Detect which cell encompasses the target text, then output its [X, Y] center coordinate. 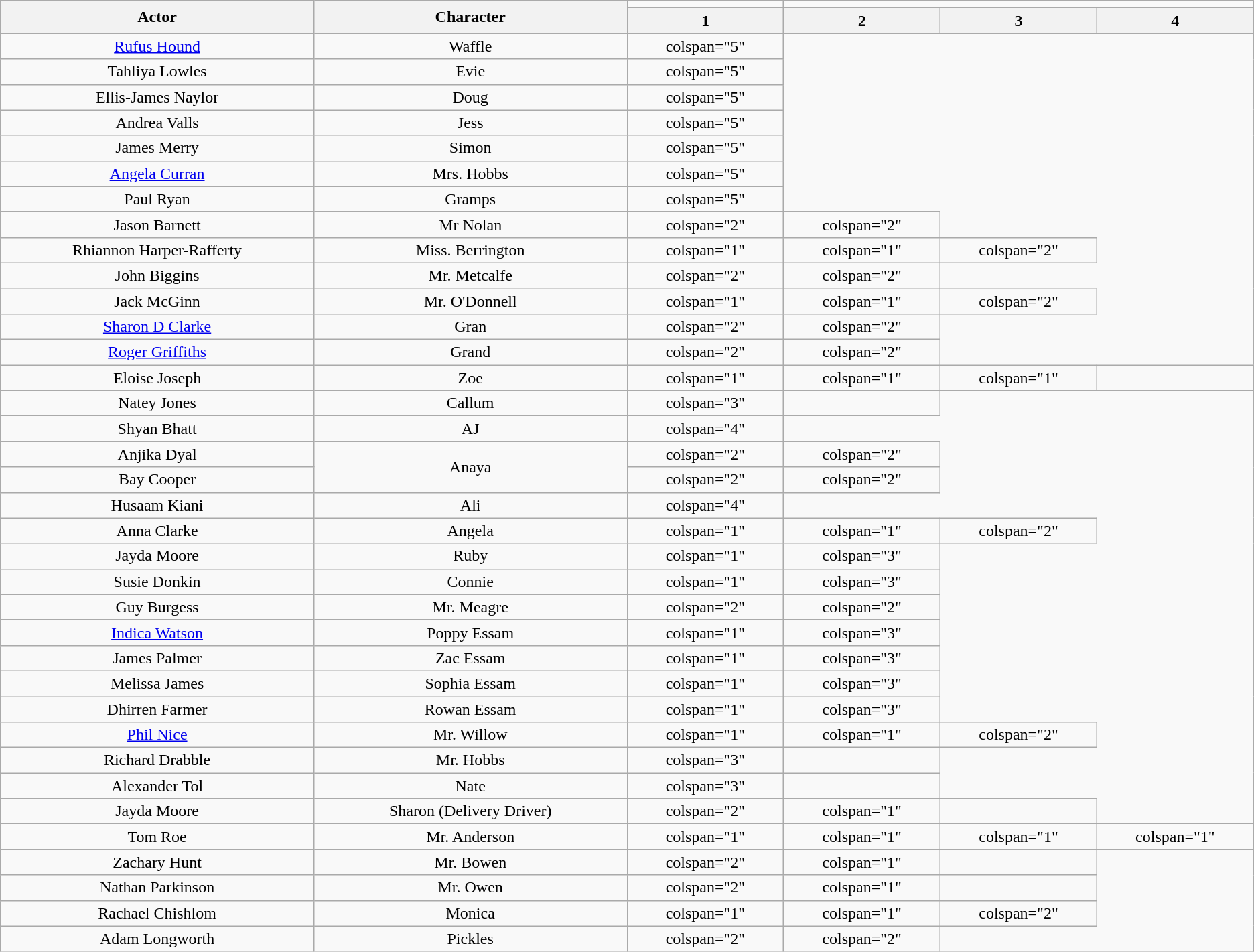
Simon [470, 148]
Waffle [470, 46]
Rachael Chishlom [157, 913]
Mr Nolan [470, 224]
Richard Drabble [157, 760]
Sharon (Delivery Driver) [470, 811]
Zoe [470, 378]
Miss. Berrington [470, 250]
Mrs. Hobbs [470, 174]
Jason Barnett [157, 224]
Tom Roe [157, 837]
Nate [470, 786]
Rowan Essam [470, 709]
Ali [470, 505]
James Merry [157, 148]
Doug [470, 97]
Zac Essam [470, 658]
Actor [157, 17]
Zachary Hunt [157, 862]
Roger Griffiths [157, 352]
Connie [470, 582]
Character [470, 17]
Guy Burgess [157, 607]
Andrea Valls [157, 123]
Ruby [470, 556]
Mr. Metcalfe [470, 275]
Mr. Hobbs [470, 760]
Adam Longworth [157, 939]
Jack McGinn [157, 301]
Mr. Owen [470, 888]
Mr. Willow [470, 735]
Husaam Kiani [157, 505]
Angela Curran [157, 174]
Ellis-James Naylor [157, 97]
Mr. Bowen [470, 862]
Anjika Dyal [157, 454]
John Biggins [157, 275]
Rhiannon Harper-Rafferty [157, 250]
Callum [470, 403]
Sophia Essam [470, 683]
Angela [470, 531]
Dhirren Farmer [157, 709]
Anaya [470, 467]
Grand [470, 352]
Poppy Essam [470, 632]
Natey Jones [157, 403]
Tahliya Lowles [157, 72]
Mr. Anderson [470, 837]
2 [862, 21]
James Palmer [157, 658]
Phil Nice [157, 735]
Sharon D Clarke [157, 327]
Gramps [470, 199]
Anna Clarke [157, 531]
Susie Donkin [157, 582]
Nathan Parkinson [157, 888]
Mr. Meagre [470, 607]
Gran [470, 327]
Rufus Hound [157, 46]
Bay Cooper [157, 480]
Melissa James [157, 683]
4 [1175, 21]
Jess [470, 123]
Pickles [470, 939]
Alexander Tol [157, 786]
Eloise Joseph [157, 378]
Shyan Bhatt [157, 429]
Paul Ryan [157, 199]
Monica [470, 913]
1 [705, 21]
Mr. O'Donnell [470, 301]
Indica Watson [157, 632]
Evie [470, 72]
3 [1019, 21]
AJ [470, 429]
